Search for the cell housing the specified text and yield its (x, y) center coordinate. 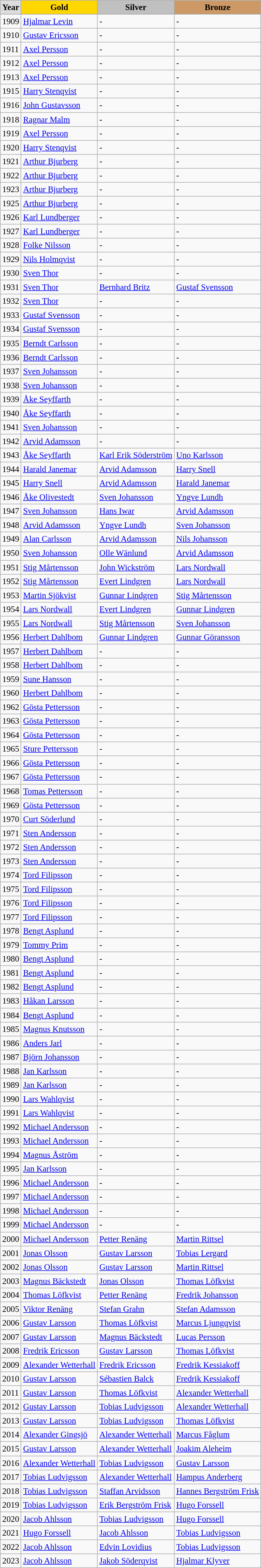
Magnus Knutsson (59, 1029)
1975 (11, 889)
2017 (11, 1477)
1981 (11, 973)
1913 (11, 77)
Marcus Fåglum (218, 1435)
1934 (11, 329)
Karl Erik Söderström (136, 455)
1998 (11, 1211)
Alexander Gingsjö (59, 1435)
1932 (11, 301)
2000 (11, 1239)
Gunnar Göransson (218, 637)
2012 (11, 1407)
2006 (11, 1323)
2007 (11, 1337)
1947 (11, 511)
1964 (11, 735)
1931 (11, 287)
Ragnar Malm (59, 119)
1921 (11, 161)
1955 (11, 623)
Martin Sjökvist (59, 595)
1972 (11, 847)
1933 (11, 315)
1945 (11, 483)
1959 (11, 679)
Håkan Larsson (59, 1001)
1962 (11, 707)
1983 (11, 1001)
1936 (11, 357)
Hjalmar Klyver (218, 1561)
1925 (11, 203)
Hjalmar Levin (59, 22)
John Wickström (136, 567)
1956 (11, 637)
Lucas Persson (218, 1337)
1909 (11, 22)
1989 (11, 1085)
2021 (11, 1533)
Stefan Grahn (136, 1309)
Tomas Pettersson (59, 791)
1996 (11, 1183)
1940 (11, 413)
Hans Iwar (136, 511)
1929 (11, 259)
Fredrik Johansson (218, 1295)
Tommy Prim (59, 945)
1985 (11, 1029)
2008 (11, 1351)
1911 (11, 50)
Nils Johansson (218, 539)
1922 (11, 175)
1971 (11, 833)
1966 (11, 763)
1982 (11, 987)
1944 (11, 469)
Tobias Lergard (218, 1253)
Bernhard Britz (136, 287)
2015 (11, 1449)
1990 (11, 1099)
1953 (11, 595)
2023 (11, 1561)
1991 (11, 1113)
1958 (11, 665)
1978 (11, 931)
Jakob Söderqvist (136, 1561)
2020 (11, 1519)
1941 (11, 427)
1915 (11, 91)
Silver (136, 7)
1968 (11, 791)
1946 (11, 497)
2019 (11, 1505)
1948 (11, 525)
1977 (11, 917)
John Gustavsson (59, 105)
1999 (11, 1225)
1970 (11, 819)
1918 (11, 119)
2014 (11, 1435)
Edvin Lovidius (136, 1547)
Bronze (218, 7)
Hampus Anderberg (218, 1477)
1979 (11, 945)
1910 (11, 35)
Gustav Ericsson (59, 35)
Folke Nilsson (59, 245)
Joakim Aleheim (218, 1449)
Erik Bergström Frisk (136, 1505)
1988 (11, 1071)
1976 (11, 903)
1930 (11, 273)
2013 (11, 1421)
1950 (11, 553)
Sébastien Balck (136, 1379)
1926 (11, 217)
1935 (11, 343)
1993 (11, 1141)
2002 (11, 1267)
1916 (11, 105)
1952 (11, 581)
1928 (11, 245)
1923 (11, 189)
1943 (11, 455)
1997 (11, 1197)
Viktor Renäng (59, 1309)
Olle Wänlund (136, 553)
1965 (11, 749)
1995 (11, 1169)
2018 (11, 1491)
Stefan Adamsson (218, 1309)
1960 (11, 693)
Åke Olivestedt (59, 497)
2016 (11, 1463)
1967 (11, 777)
1912 (11, 63)
Sture Pettersson (59, 749)
Anders Jarl (59, 1043)
Nils Holmqvist (59, 259)
1992 (11, 1127)
2022 (11, 1547)
1954 (11, 609)
1994 (11, 1155)
Marcus Ljungqvist (218, 1323)
1938 (11, 385)
1980 (11, 959)
1937 (11, 371)
2009 (11, 1365)
1973 (11, 861)
1984 (11, 1015)
Gold (59, 7)
1927 (11, 231)
Alan Carlsson (59, 539)
1942 (11, 441)
1949 (11, 539)
2001 (11, 1253)
Year (11, 7)
Staffan Arvidsson (136, 1491)
Curt Söderlund (59, 819)
2005 (11, 1309)
2004 (11, 1295)
2011 (11, 1393)
Magnus Åström (59, 1155)
Hannes Bergström Frisk (218, 1491)
Björn Johansson (59, 1057)
1920 (11, 147)
1919 (11, 133)
1957 (11, 651)
1974 (11, 875)
1963 (11, 721)
Uno Karlsson (218, 455)
2010 (11, 1379)
1951 (11, 567)
Sune Hansson (59, 679)
1987 (11, 1057)
1986 (11, 1043)
1939 (11, 399)
2003 (11, 1281)
1969 (11, 805)
